For the text-containing cell, return its midpoint in [X, Y] coordinate format. 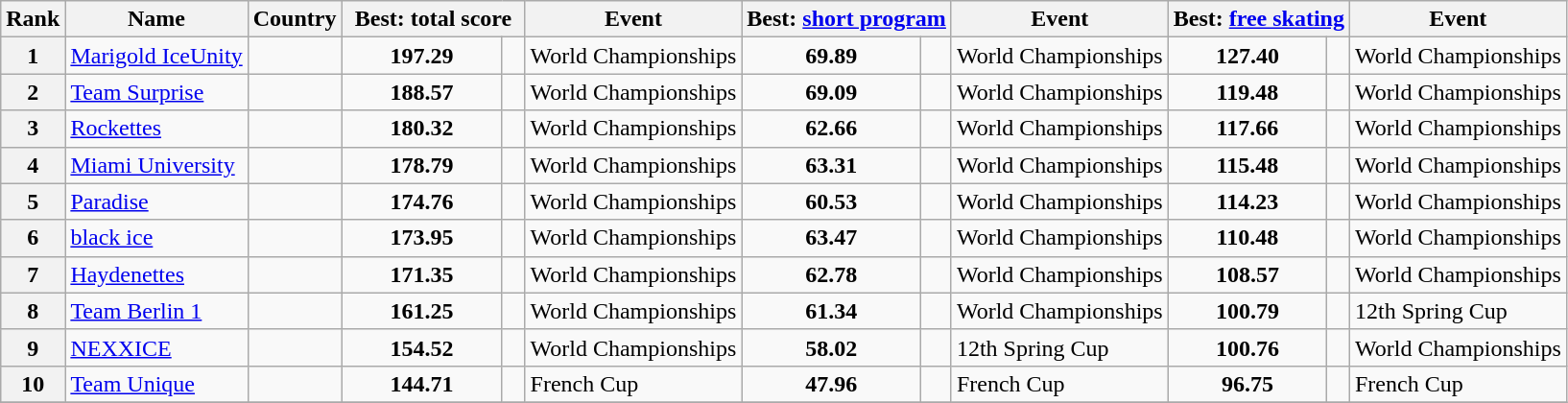
Best: short program [846, 19]
Marigold IceUnity [156, 56]
5 [33, 201]
Country [295, 19]
Team Surprise [156, 92]
62.78 [831, 274]
black ice [156, 238]
117.66 [1247, 129]
2 [33, 92]
154.52 [422, 347]
63.31 [831, 165]
173.95 [422, 238]
115.48 [1247, 165]
178.79 [422, 165]
110.48 [1247, 238]
Paradise [156, 201]
Rank [33, 19]
180.32 [422, 129]
Best: free skating [1259, 19]
47.96 [831, 384]
1 [33, 56]
96.75 [1247, 384]
Team Unique [156, 384]
144.71 [422, 384]
Team Berlin 1 [156, 311]
6 [33, 238]
69.89 [831, 56]
Haydenettes [156, 274]
58.02 [831, 347]
Name [156, 19]
NEXXICE [156, 347]
9 [33, 347]
Miami University [156, 165]
62.66 [831, 129]
8 [33, 311]
188.57 [422, 92]
3 [33, 129]
Best: total score [434, 19]
7 [33, 274]
61.34 [831, 311]
63.47 [831, 238]
Rockettes [156, 129]
171.35 [422, 274]
108.57 [1247, 274]
4 [33, 165]
174.76 [422, 201]
161.25 [422, 311]
69.09 [831, 92]
114.23 [1247, 201]
100.79 [1247, 311]
60.53 [831, 201]
119.48 [1247, 92]
127.40 [1247, 56]
197.29 [422, 56]
100.76 [1247, 347]
10 [33, 384]
